Scan for the cell matching the given text and deliver its [x, y] coordinate at center. 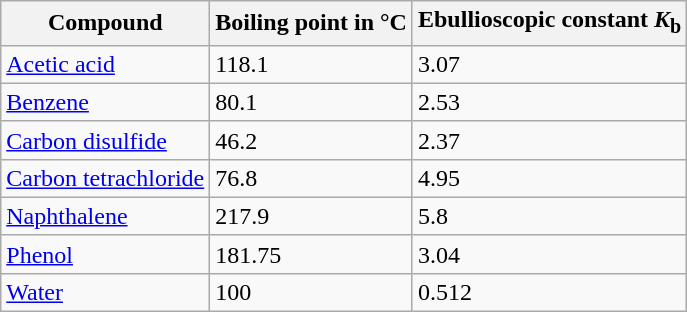
2.37 [549, 140]
76.8 [312, 178]
3.04 [549, 254]
3.07 [549, 64]
Compound [106, 23]
Acetic acid [106, 64]
80.1 [312, 102]
Boiling point in °C [312, 23]
Phenol [106, 254]
Benzene [106, 102]
Carbon disulfide [106, 140]
5.8 [549, 216]
217.9 [312, 216]
Ebullioscopic constant Kb [549, 23]
Water [106, 292]
100 [312, 292]
Carbon tetrachloride [106, 178]
Naphthalene [106, 216]
181.75 [312, 254]
4.95 [549, 178]
46.2 [312, 140]
0.512 [549, 292]
118.1 [312, 64]
2.53 [549, 102]
